Detect which cell encompasses the target text, then output its [x, y] center coordinate. 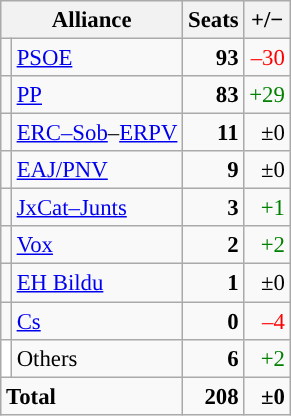
Vox [96, 245]
PSOE [96, 58]
Others [96, 358]
ERC–Sob–ERPV [96, 133]
Seats [214, 20]
+29 [267, 95]
2 [214, 245]
–4 [267, 321]
JxCat–Junts [96, 208]
208 [214, 396]
PP [96, 95]
1 [214, 283]
11 [214, 133]
EH Bildu [96, 283]
93 [214, 58]
–30 [267, 58]
EAJ/PNV [96, 170]
Alliance [92, 20]
+1 [267, 208]
6 [214, 358]
0 [214, 321]
Cs [96, 321]
Total [92, 396]
9 [214, 170]
3 [214, 208]
+/− [267, 20]
83 [214, 95]
